Capture the cell that displays the provided text and extract its (X, Y) central coordinate. 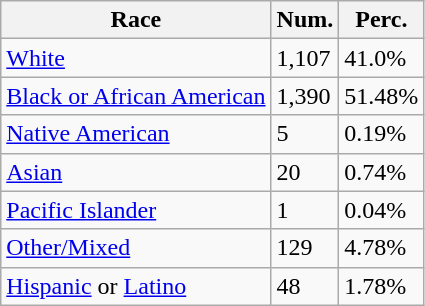
Asian (136, 172)
Other/Mixed (136, 248)
5 (305, 134)
129 (305, 248)
Hispanic or Latino (136, 286)
20 (305, 172)
1 (305, 210)
0.19% (382, 134)
Race (136, 20)
0.04% (382, 210)
48 (305, 286)
Num. (305, 20)
51.48% (382, 96)
0.74% (382, 172)
1,107 (305, 58)
Native American (136, 134)
41.0% (382, 58)
White (136, 58)
Black or African American (136, 96)
1,390 (305, 96)
4.78% (382, 248)
Pacific Islander (136, 210)
1.78% (382, 286)
Perc. (382, 20)
